Provide the (x, y) coordinate of the cell's center where the given text is located.  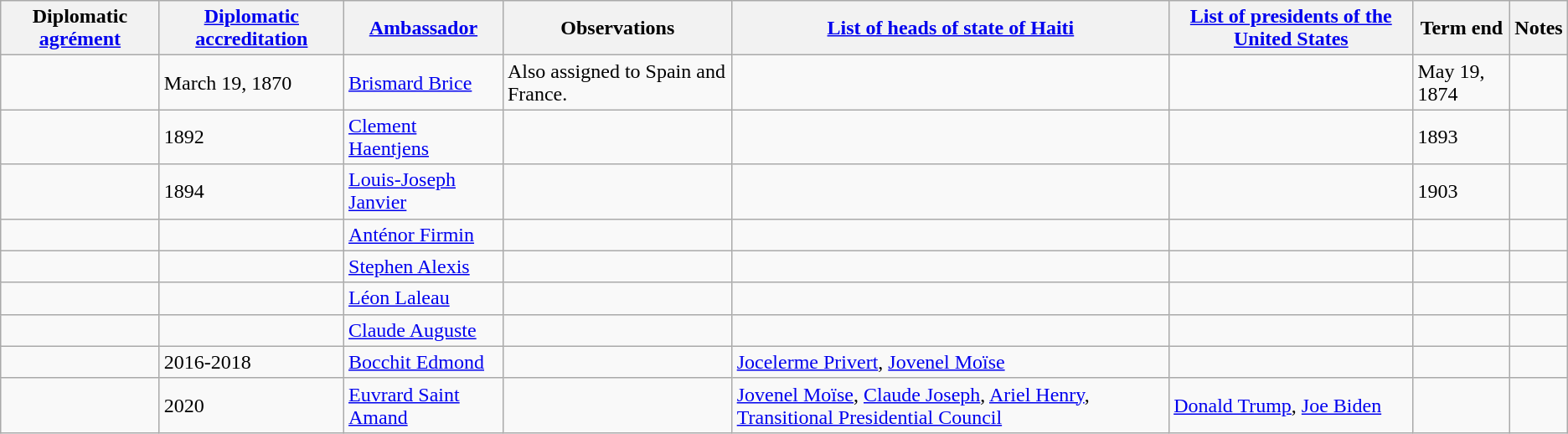
1903 (1462, 191)
List of presidents of the United States (1292, 28)
Jovenel Moïse, Claude Joseph, Ariel Henry, Transitional Presidential Council (950, 406)
List of heads of state of Haiti (950, 28)
Diplomatic accreditation (251, 28)
Clement Haentjens (424, 137)
May 19, 1874 (1462, 82)
March 19, 1870 (251, 82)
Louis-Joseph Janvier (424, 191)
Observations (617, 28)
Donald Trump, Joe Biden (1292, 406)
Notes (1539, 28)
Anténor Firmin (424, 235)
Brismard Brice (424, 82)
Euvrard Saint Amand (424, 406)
Bocchit Edmond (424, 362)
Term end (1462, 28)
Ambassador (424, 28)
Léon Laleau (424, 298)
Diplomatic agrément (80, 28)
Jocelerme Privert, Jovenel Moïse (950, 362)
1892 (251, 137)
1893 (1462, 137)
2020 (251, 406)
2016-2018 (251, 362)
Claude Auguste (424, 330)
Also assigned to Spain and France. (617, 82)
Stephen Alexis (424, 266)
1894 (251, 191)
